Identify which cell holds the provided text, then report its [X, Y] central coordinate. 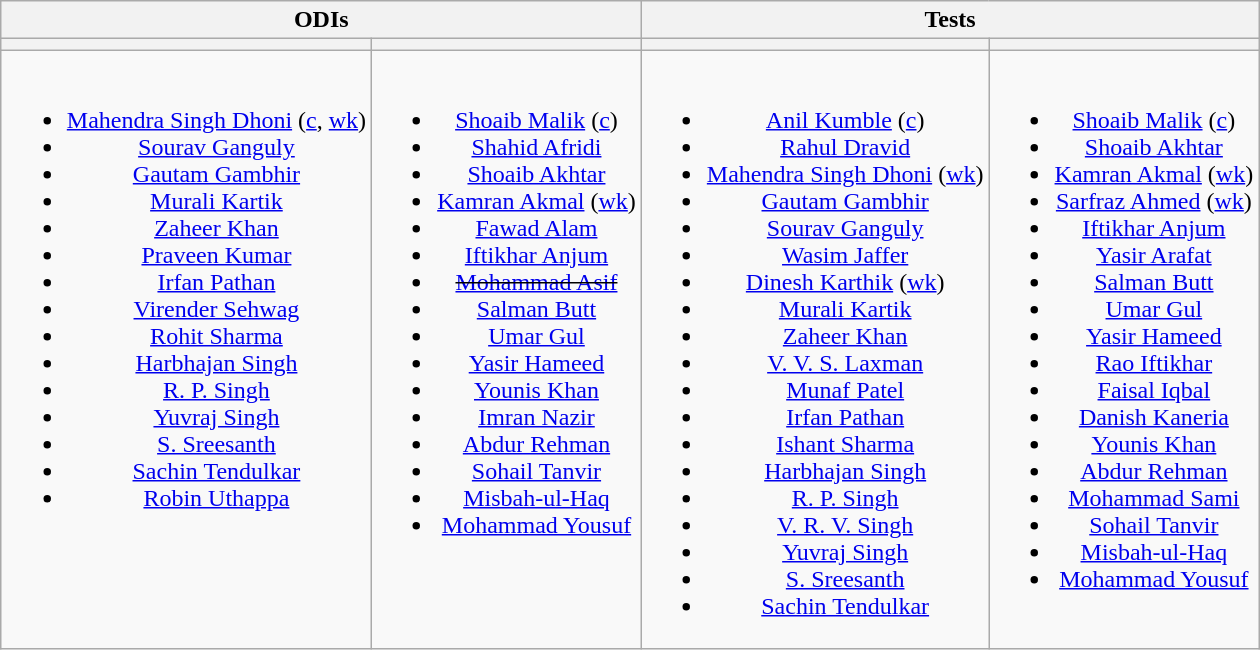
Tests [950, 20]
ODIs [321, 20]
